Output the (X, Y) coordinate of the center of the cell containing the given text.  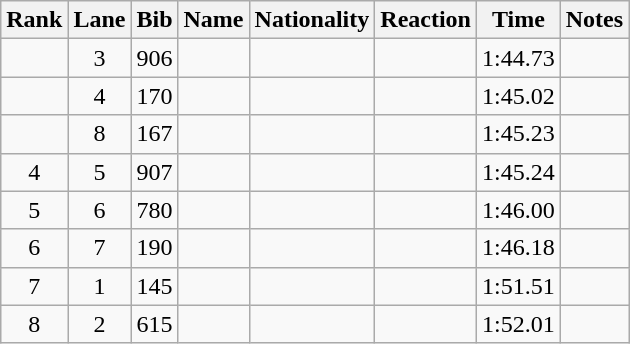
907 (154, 172)
167 (154, 134)
Time (519, 20)
Bib (154, 20)
615 (154, 324)
1:45.23 (519, 134)
906 (154, 58)
Lane (100, 20)
1:45.02 (519, 96)
1:44.73 (519, 58)
Notes (594, 20)
190 (154, 248)
Name (214, 20)
2 (100, 324)
Rank (34, 20)
1:52.01 (519, 324)
1 (100, 286)
3 (100, 58)
170 (154, 96)
Nationality (312, 20)
1:46.18 (519, 248)
1:45.24 (519, 172)
1:46.00 (519, 210)
1:51.51 (519, 286)
780 (154, 210)
145 (154, 286)
Reaction (426, 20)
